Determine the [x, y] coordinate at the center of the cell enclosing the given text.  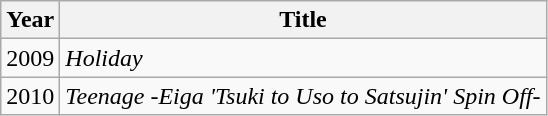
Year [30, 20]
2010 [30, 96]
Holiday [303, 58]
Title [303, 20]
Teenage -Eiga 'Tsuki to Uso to Satsujin' Spin Off- [303, 96]
2009 [30, 58]
